Pinpoint the cell where the given text exists, returning its [X, Y] midpoint coordinate. 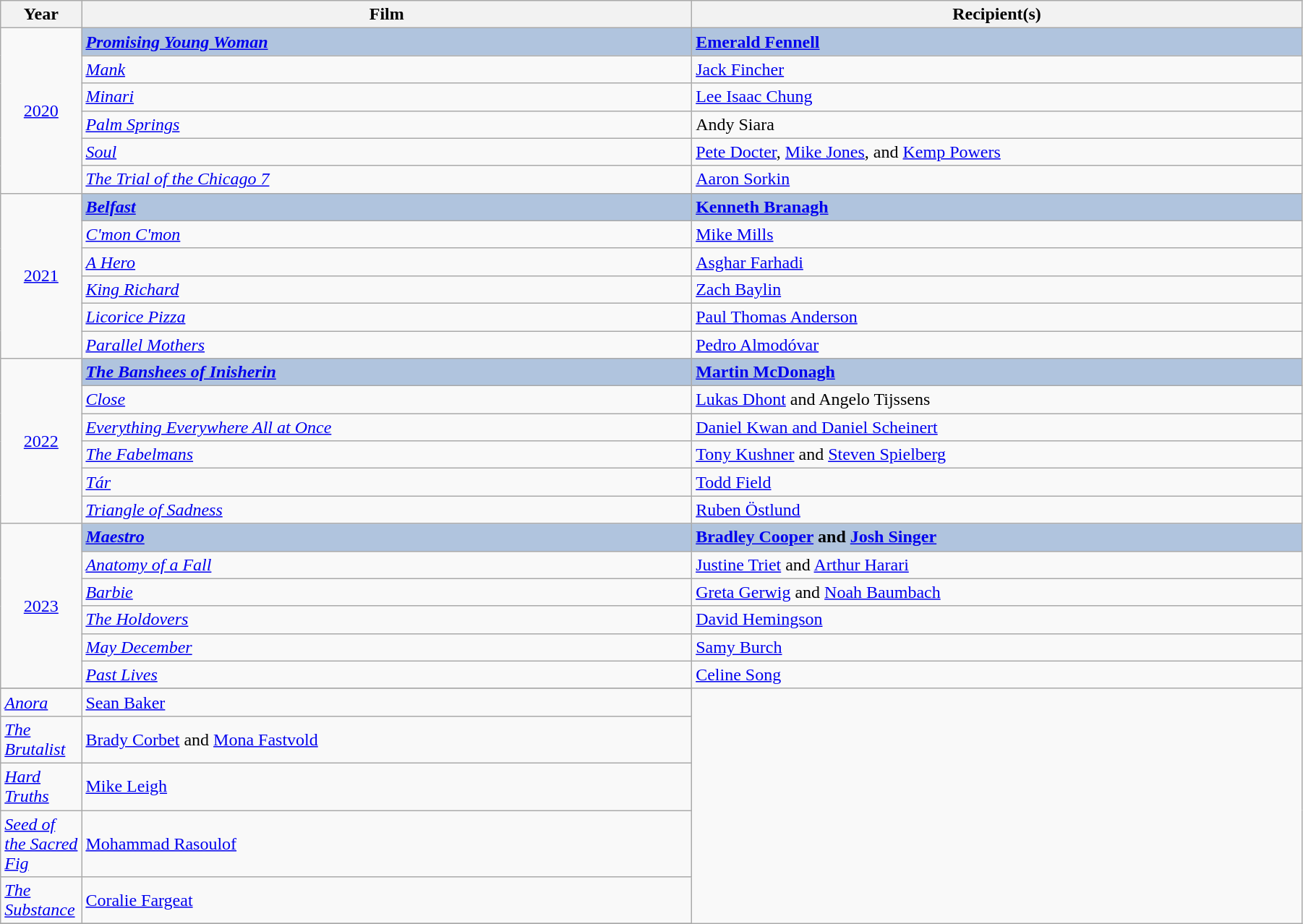
Tár [387, 482]
Aaron Sorkin [997, 179]
A Hero [387, 262]
The Holdovers [387, 620]
Justine Triet and Arthur Harari [997, 565]
Paul Thomas Anderson [997, 317]
King Richard [387, 289]
Lukas Dhont and Angelo Tijssens [997, 400]
Recipient(s) [997, 14]
Mike Leigh [387, 787]
Andy Siara [997, 124]
Close [387, 400]
David Hemingson [997, 620]
Anora [41, 702]
Jack Fincher [997, 69]
Anatomy of a Fall [387, 565]
Seed of the Sacred Fig [41, 843]
May December [387, 647]
Pedro Almodóvar [997, 345]
Palm Springs [387, 124]
Daniel Kwan and Daniel Scheinert [997, 427]
Lee Isaac Chung [997, 97]
Minari [387, 97]
Maestro [387, 537]
The Brutalist [41, 739]
2021 [41, 275]
2023 [41, 606]
Samy Burch [997, 647]
Celine Song [997, 675]
Pete Docter, Mike Jones, and Kemp Powers [997, 152]
Past Lives [387, 675]
Sean Baker [387, 702]
The Fabelmans [387, 455]
2020 [41, 111]
Zach Baylin [997, 289]
Mank [387, 69]
Emerald Fennell [997, 42]
Todd Field [997, 482]
Barbie [387, 592]
Asghar Farhadi [997, 262]
C'mon C'mon [387, 234]
Soul [387, 152]
Licorice Pizza [387, 317]
Brady Corbet and Mona Fastvold [387, 739]
Belfast [387, 207]
Mike Mills [997, 234]
Martin McDonagh [997, 372]
Everything Everywhere All at Once [387, 427]
The Banshees of Inisherin [387, 372]
The Substance [41, 901]
2022 [41, 441]
Year [41, 14]
Kenneth Branagh [997, 207]
Triangle of Sadness [387, 510]
Bradley Cooper and Josh Singer [997, 537]
Hard Truths [41, 787]
Tony Kushner and Steven Spielberg [997, 455]
Greta Gerwig and Noah Baumbach [997, 592]
Mohammad Rasoulof [387, 843]
Ruben Östlund [997, 510]
Film [387, 14]
Coralie Fargeat [387, 901]
Promising Young Woman [387, 42]
Parallel Mothers [387, 345]
The Trial of the Chicago 7 [387, 179]
